Detect which cell encompasses the target text, then output its [x, y] center coordinate. 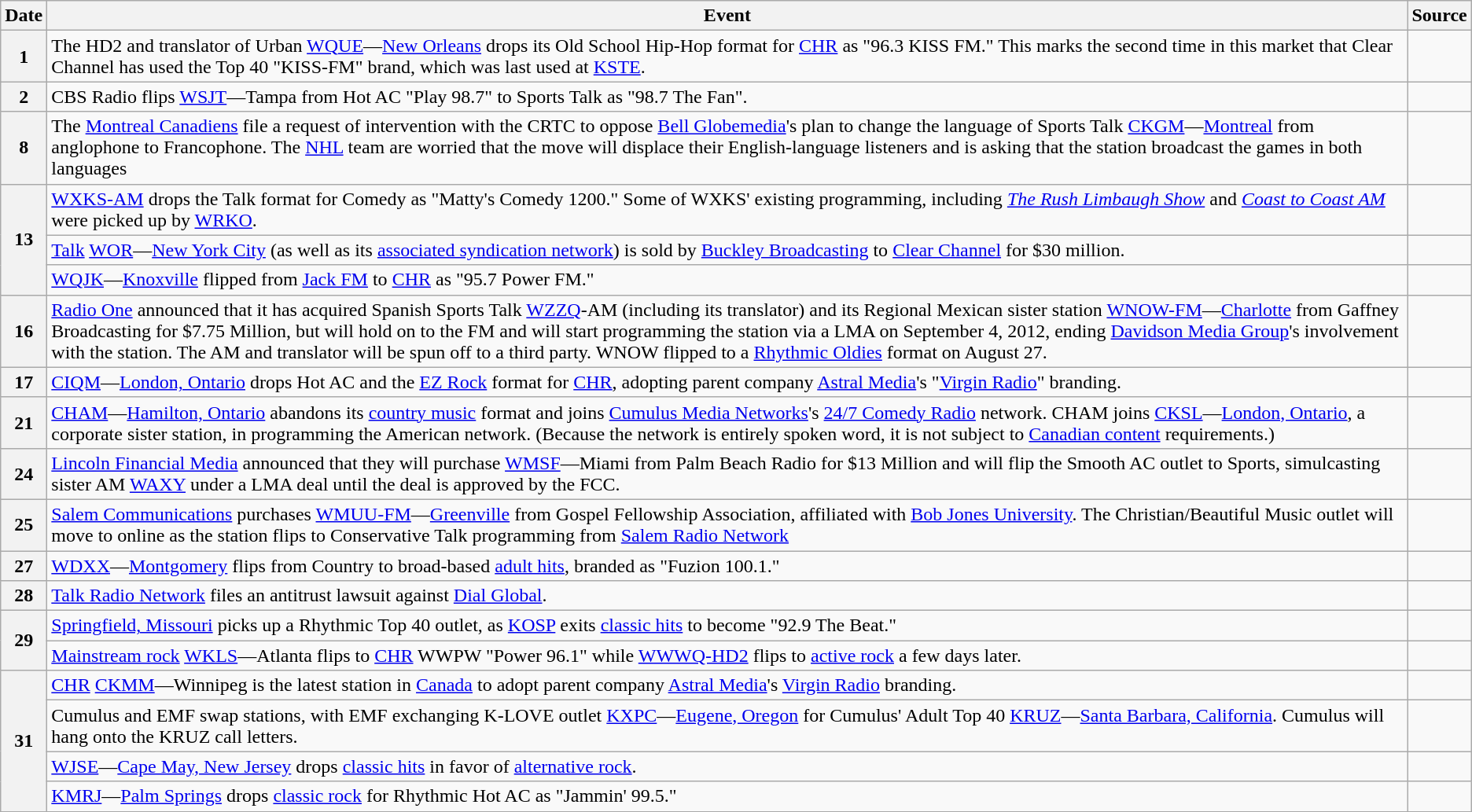
Springfield, Missouri picks up a Rhythmic Top 40 outlet, as KOSP exits classic hits to become "92.9 The Beat." [727, 626]
WDXX—Montgomery flips from Country to broad-based adult hits, branded as "Fuzion 100.1." [727, 565]
CIQM—London, Ontario drops Hot AC and the EZ Rock format for CHR, adopting parent company Astral Media's "Virgin Radio" branding. [727, 382]
16 [24, 331]
29 [24, 641]
CBS Radio flips WSJT—Tampa from Hot AC "Play 98.7" to Sports Talk as "98.7 The Fan". [727, 97]
31 [24, 740]
13 [24, 239]
Talk Radio Network files an antitrust lawsuit against Dial Global. [727, 596]
8 [24, 148]
Event [727, 16]
Mainstream rock WKLS—Atlanta flips to CHR WWPW "Power 96.1" while WWWQ-HD2 flips to active rock a few days later. [727, 656]
24 [24, 473]
KMRJ—Palm Springs drops classic rock for Rhythmic Hot AC as "Jammin' 99.5." [727, 796]
28 [24, 596]
1 [24, 57]
17 [24, 382]
2 [24, 97]
27 [24, 565]
Source [1439, 16]
25 [24, 525]
Date [24, 16]
WQJK—Knoxville flipped from Jack FM to CHR as "95.7 Power FM." [727, 280]
Talk WOR—New York City (as well as its associated syndication network) is sold by Buckley Broadcasting to Clear Channel for $30 million. [727, 250]
21 [24, 423]
CHR CKMM—Winnipeg is the latest station in Canada to adopt parent company Astral Media's Virgin Radio branding. [727, 685]
WJSE—Cape May, New Jersey drops classic hits in favor of alternative rock. [727, 766]
